Return the [X, Y] coordinate for the center point of the cell that contains the specified text.  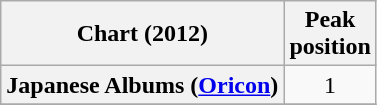
1 [330, 85]
Japanese Albums (Oricon) [142, 85]
Chart (2012) [142, 34]
Peakposition [330, 34]
